For the text-containing cell, return its midpoint in [x, y] coordinate format. 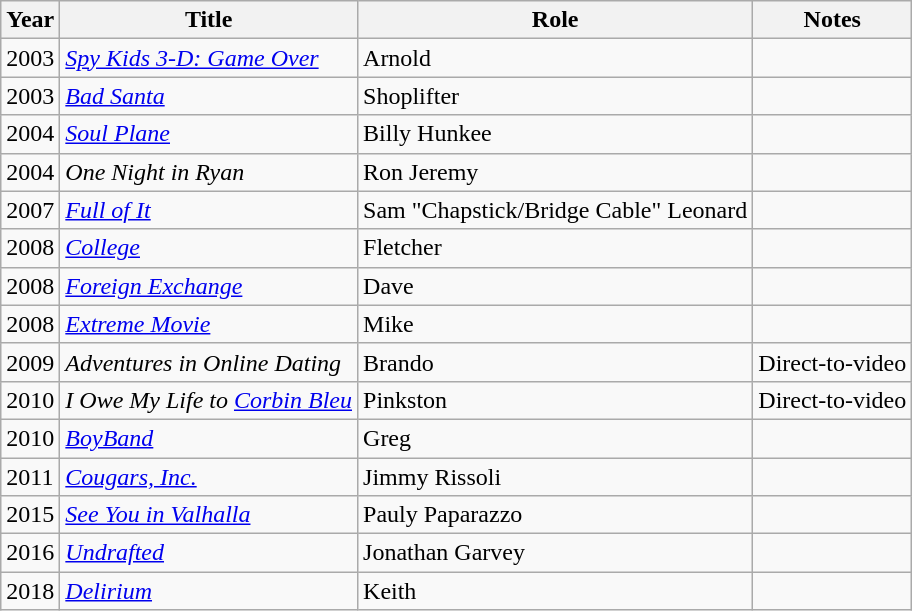
Sam "Chapstick/Bridge Cable" Leonard [556, 210]
2011 [30, 477]
2018 [30, 591]
Fletcher [556, 248]
Mike [556, 324]
Full of It [209, 210]
Role [556, 20]
Pinkston [556, 400]
2016 [30, 553]
BoyBand [209, 438]
Title [209, 20]
Brando [556, 362]
Greg [556, 438]
2009 [30, 362]
Adventures in Online Dating [209, 362]
Undrafted [209, 553]
2015 [30, 515]
Delirium [209, 591]
Year [30, 20]
Jonathan Garvey [556, 553]
Arnold [556, 58]
Shoplifter [556, 96]
College [209, 248]
One Night in Ryan [209, 172]
Ron Jeremy [556, 172]
Soul Plane [209, 134]
Keith [556, 591]
I Owe My Life to Corbin Bleu [209, 400]
Bad Santa [209, 96]
Cougars, Inc. [209, 477]
Spy Kids 3-D: Game Over [209, 58]
Extreme Movie [209, 324]
Billy Hunkee [556, 134]
Jimmy Rissoli [556, 477]
Notes [832, 20]
See You in Valhalla [209, 515]
Dave [556, 286]
2007 [30, 210]
Foreign Exchange [209, 286]
Pauly Paparazzo [556, 515]
